Locate the cell with the specified text and output its [x, y] center coordinate. 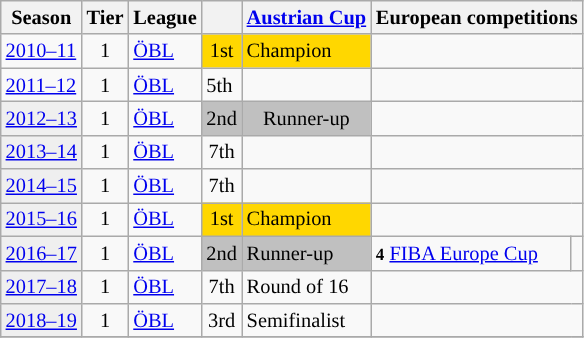
2016–17 [42, 253]
4 FIBA Europe Cup [471, 253]
2015–16 [42, 219]
2013–14 [42, 152]
2010–11 [42, 51]
5th [222, 85]
Round of 16 [306, 287]
2014–15 [42, 186]
Tier [106, 17]
3rd [222, 320]
Season [42, 17]
European competitions [477, 17]
Semifinalist [306, 320]
League [164, 17]
2018–19 [42, 320]
Austrian Cup [306, 17]
2017–18 [42, 287]
2011–12 [42, 85]
2012–13 [42, 118]
